Find where the given text appears and provide that cell's center as (X, Y) coordinate. 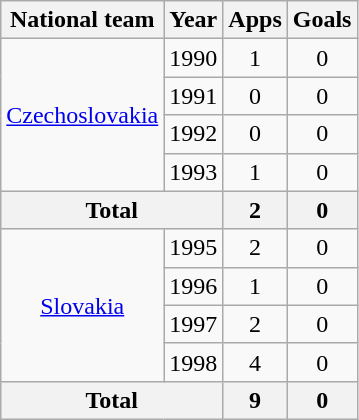
1996 (194, 286)
Slovakia (82, 305)
National team (82, 20)
9 (255, 400)
Apps (255, 20)
1995 (194, 248)
1993 (194, 172)
Year (194, 20)
Goals (322, 20)
1990 (194, 58)
1998 (194, 362)
1997 (194, 324)
1991 (194, 96)
4 (255, 362)
1992 (194, 134)
Czechoslovakia (82, 115)
